Determine the [X, Y] coordinate at the center of the cell enclosing the given text.  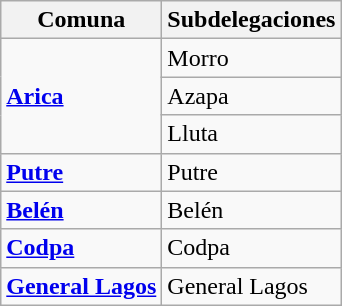
Azapa [252, 96]
Subdelegaciones [252, 20]
Morro [252, 58]
Lluta [252, 134]
Comuna [82, 20]
Arica [82, 96]
